Return the [x, y] coordinate for the center point of the cell that contains the specified text.  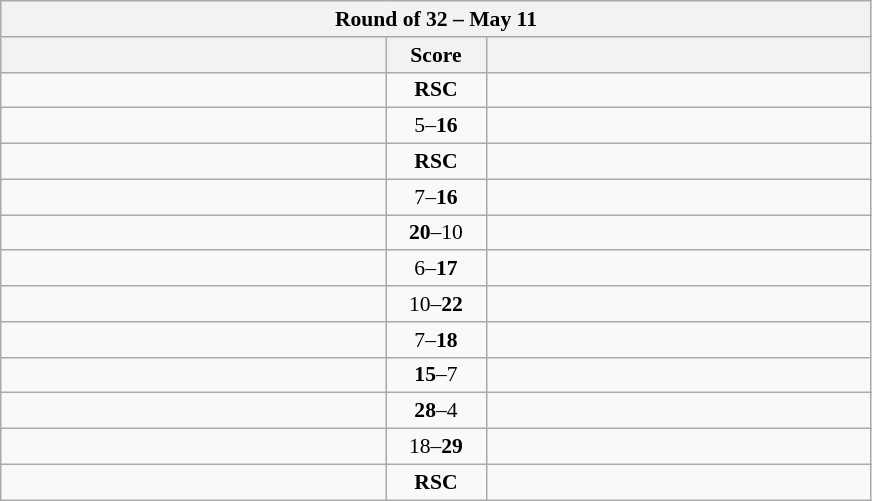
20–10 [436, 233]
7–18 [436, 340]
28–4 [436, 411]
Score [436, 55]
10–22 [436, 304]
6–17 [436, 269]
7–16 [436, 197]
15–7 [436, 375]
Round of 32 – May 11 [436, 19]
5–16 [436, 126]
18–29 [436, 447]
